Extract the (X, Y) coordinate from the center of the cell holding the provided text.  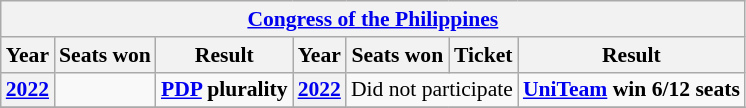
PDP plurality (224, 90)
UniTeam win 6/12 seats (632, 90)
Congress of the Philippines (373, 19)
Ticket (484, 55)
Did not participate (432, 90)
